For the text-containing cell, return its midpoint in (x, y) coordinate format. 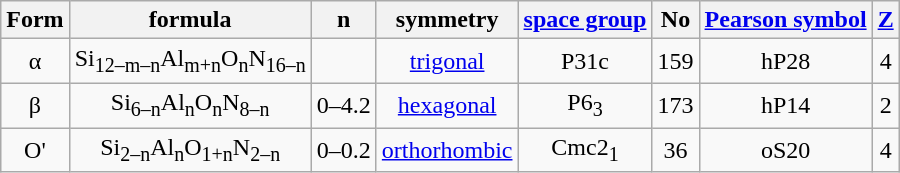
Z (886, 20)
O' (35, 150)
hP14 (786, 105)
n (344, 20)
P31c (585, 61)
Cmc21 (585, 150)
β (35, 105)
Si6–nAlnOnN8–n (190, 105)
orthorhombic (447, 150)
hexagonal (447, 105)
formula (190, 20)
2 (886, 105)
symmetry (447, 20)
Pearson symbol (786, 20)
0–4.2 (344, 105)
173 (676, 105)
trigonal (447, 61)
Form (35, 20)
0–0.2 (344, 150)
hP28 (786, 61)
P63 (585, 105)
36 (676, 150)
space group (585, 20)
Si2–nAlnO1+nN2–n (190, 150)
159 (676, 61)
oS20 (786, 150)
No (676, 20)
α (35, 61)
Si12–m–nAlm+nOnN16–n (190, 61)
